Output the (X, Y) coordinate of the center of the cell containing the given text.  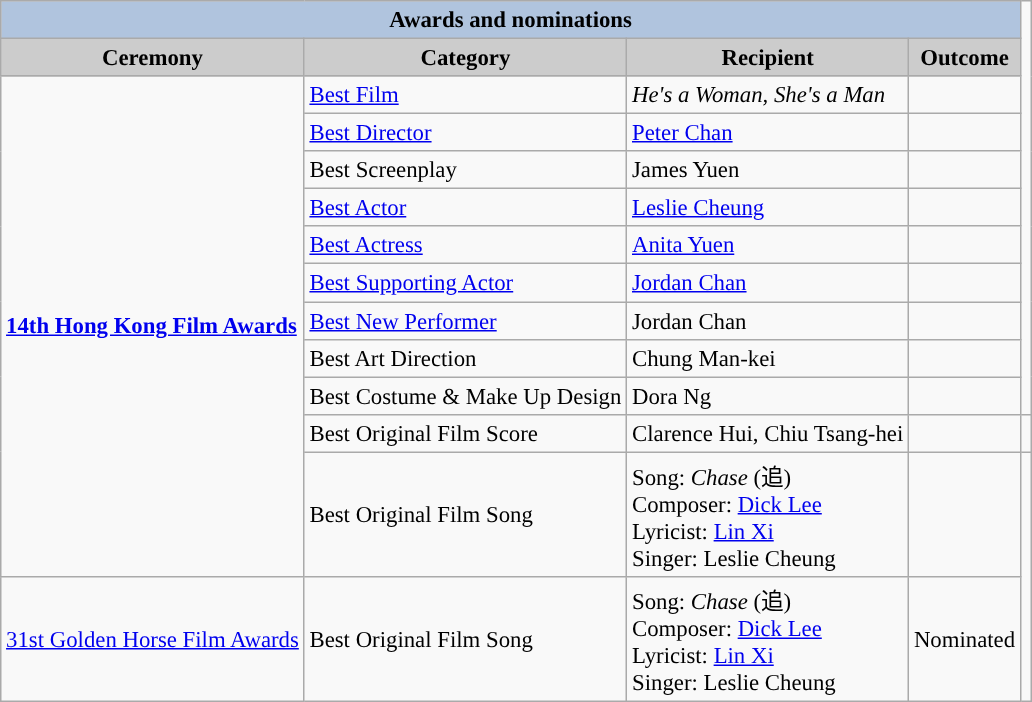
Awards and nominations (511, 20)
James Yuen (768, 170)
14th Hong Kong Film Awards (152, 326)
Best Original Film Score (466, 433)
Best Actor (466, 208)
Dora Ng (768, 396)
Best New Performer (466, 321)
Nominated (965, 640)
Best Film (466, 95)
Category (466, 58)
Outcome (965, 58)
Best Screenplay (466, 170)
Ceremony (152, 58)
Best Actress (466, 245)
Best Art Direction (466, 358)
Anita Yuen (768, 245)
Best Supporting Actor (466, 283)
Best Costume & Make Up Design (466, 396)
Best Director (466, 133)
Chung Man-kei (768, 358)
Recipient (768, 58)
Peter Chan (768, 133)
Leslie Cheung (768, 208)
Clarence Hui, Chiu Tsang-hei (768, 433)
31st Golden Horse Film Awards (152, 640)
He's a Woman, She's a Man (768, 95)
